Find where the given text appears and provide that cell's center as (x, y) coordinate. 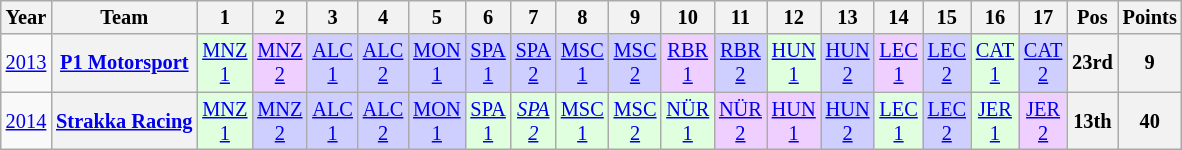
CAT2 (1043, 63)
NÜR2 (740, 121)
2014 (26, 121)
10 (688, 17)
1 (224, 17)
15 (947, 17)
8 (582, 17)
Pos (1092, 17)
JER1 (995, 121)
Strakka Racing (124, 121)
JER2 (1043, 121)
12 (794, 17)
Team (124, 17)
23rd (1092, 63)
13 (848, 17)
CAT1 (995, 63)
16 (995, 17)
14 (898, 17)
5 (436, 17)
RBR2 (740, 63)
P1 Motorsport (124, 63)
11 (740, 17)
13th (1092, 121)
6 (488, 17)
3 (332, 17)
Points (1150, 17)
40 (1150, 121)
Year (26, 17)
RBR1 (688, 63)
7 (534, 17)
17 (1043, 17)
2013 (26, 63)
4 (383, 17)
2 (280, 17)
NÜR1 (688, 121)
